Search for the cell housing the specified text and yield its [x, y] center coordinate. 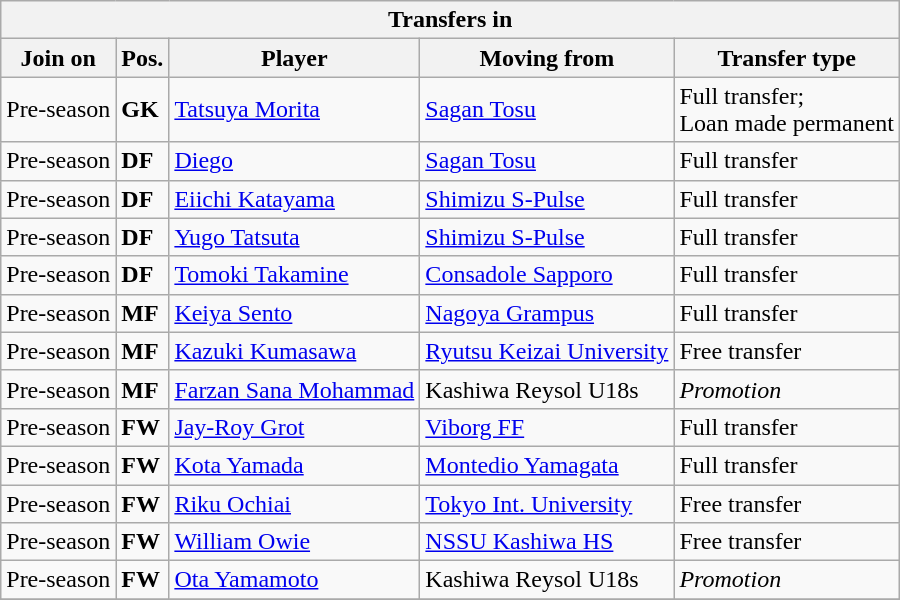
GK [142, 110]
Riku Ochiai [294, 503]
Tatsuya Morita [294, 110]
Kazuki Kumasawa [294, 351]
Moving from [547, 58]
Kota Yamada [294, 465]
Diego [294, 161]
NSSU Kashiwa HS [547, 542]
Consadole Sapporo [547, 275]
Ota Yamamoto [294, 580]
Ryutsu Keizai University [547, 351]
Join on [58, 58]
Keiya Sento [294, 313]
Farzan Sana Mohammad [294, 389]
Transfers in [450, 20]
Full transfer; Loan made permanent [787, 110]
Player [294, 58]
Yugo Tatsuta [294, 237]
Pos. [142, 58]
Viborg FF [547, 427]
Nagoya Grampus [547, 313]
Transfer type [787, 58]
Tokyo Int. University [547, 503]
Tomoki Takamine [294, 275]
Eiichi Katayama [294, 199]
William Owie [294, 542]
Montedio Yamagata [547, 465]
Jay-Roy Grot [294, 427]
